Find where the given text appears and provide that cell's center as [X, Y] coordinate. 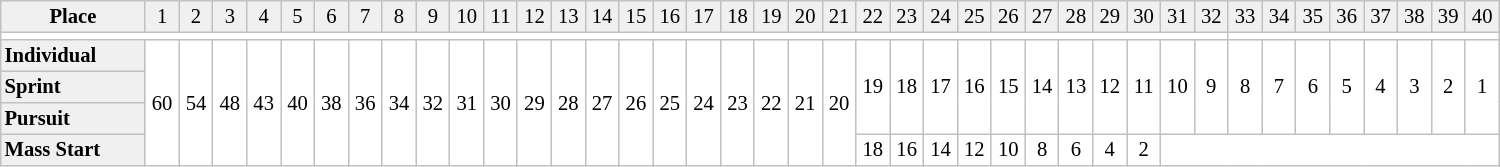
54 [196, 103]
37 [1381, 16]
Individual [73, 56]
48 [230, 103]
33 [1245, 16]
Mass Start [73, 150]
43 [264, 103]
Sprint [73, 87]
Pursuit [73, 118]
60 [162, 103]
35 [1313, 16]
39 [1448, 16]
Place [73, 16]
